Search for the cell housing the specified text and yield its (x, y) center coordinate. 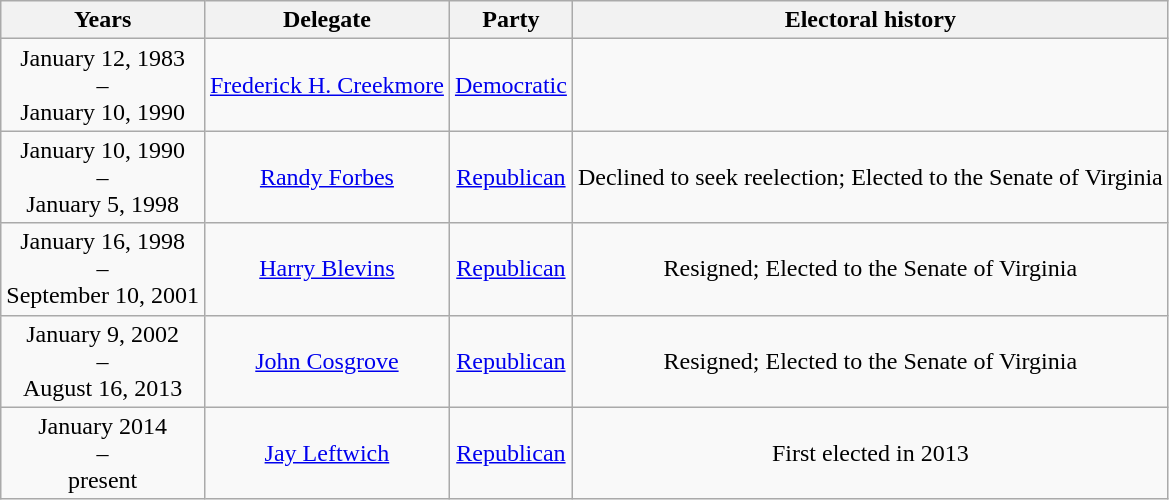
First elected in 2013 (870, 453)
January 10, 1990–January 5, 1998 (103, 177)
John Cosgrove (326, 361)
Harry Blevins (326, 269)
Years (103, 20)
Party (510, 20)
Jay Leftwich (326, 453)
Delegate (326, 20)
Declined to seek reelection; Elected to the Senate of Virginia (870, 177)
Randy Forbes (326, 177)
January 2014–present (103, 453)
January 16, 1998–September 10, 2001 (103, 269)
Frederick H. Creekmore (326, 85)
Electoral history (870, 20)
January 9, 2002–August 16, 2013 (103, 361)
January 12, 1983–January 10, 1990 (103, 85)
Democratic (510, 85)
